Locate the cell with the specified text and output its [X, Y] center coordinate. 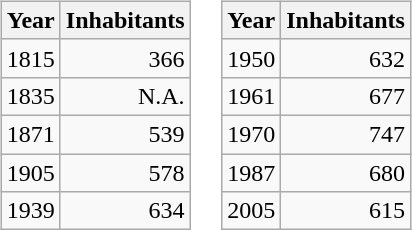
615 [346, 211]
2005 [252, 211]
634 [125, 211]
1905 [30, 173]
1815 [30, 58]
632 [346, 58]
680 [346, 173]
1961 [252, 96]
1970 [252, 134]
747 [346, 134]
539 [125, 134]
1950 [252, 58]
N.A. [125, 96]
578 [125, 173]
677 [346, 96]
1871 [30, 134]
1939 [30, 211]
1987 [252, 173]
366 [125, 58]
1835 [30, 96]
